Identify which cell holds the provided text, then report its (X, Y) central coordinate. 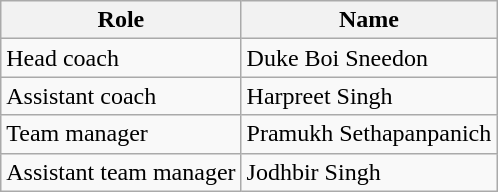
Pramukh Sethapanpanich (369, 134)
Team manager (121, 134)
Harpreet Singh (369, 96)
Role (121, 20)
Head coach (121, 58)
Assistant team manager (121, 172)
Assistant coach (121, 96)
Jodhbir Singh (369, 172)
Name (369, 20)
Duke Boi Sneedon (369, 58)
